Capture the cell that displays the provided text and extract its (x, y) central coordinate. 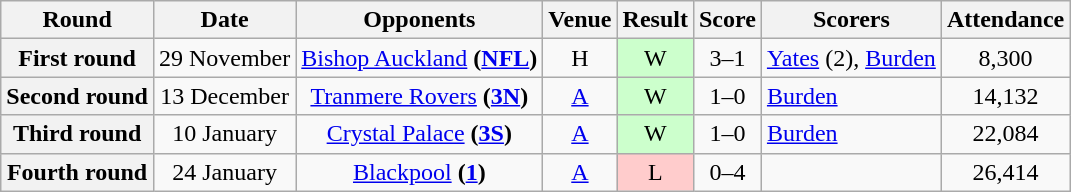
Second round (78, 96)
First round (78, 58)
Scorers (851, 20)
14,132 (1005, 96)
L (655, 172)
10 January (224, 134)
H (580, 58)
Score (727, 20)
Round (78, 20)
Bishop Auckland (NFL) (420, 58)
26,414 (1005, 172)
24 January (224, 172)
Attendance (1005, 20)
Fourth round (78, 172)
8,300 (1005, 58)
Third round (78, 134)
Yates (2), Burden (851, 58)
22,084 (1005, 134)
Crystal Palace (3S) (420, 134)
Venue (580, 20)
3–1 (727, 58)
13 December (224, 96)
29 November (224, 58)
Date (224, 20)
0–4 (727, 172)
Result (655, 20)
Blackpool (1) (420, 172)
Tranmere Rovers (3N) (420, 96)
Opponents (420, 20)
